Output the [X, Y] coordinate of the center of the cell containing the given text.  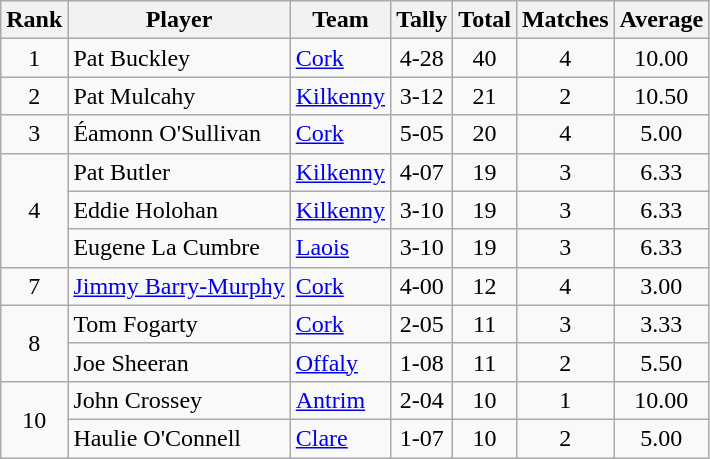
Team [340, 20]
Tom Fogarty [179, 324]
John Crossey [179, 400]
Pat Butler [179, 172]
5-05 [422, 134]
Offaly [340, 362]
2-05 [422, 324]
Joe Sheeran [179, 362]
1-07 [422, 438]
2-04 [422, 400]
1-08 [422, 362]
4-07 [422, 172]
Laois [340, 248]
21 [485, 96]
8 [34, 343]
Matches [565, 20]
4-28 [422, 58]
Haulie O'Connell [179, 438]
3.33 [662, 324]
Eddie Holohan [179, 210]
5.50 [662, 362]
Pat Buckley [179, 58]
7 [34, 286]
Player [179, 20]
3-12 [422, 96]
Clare [340, 438]
Total [485, 20]
20 [485, 134]
Pat Mulcahy [179, 96]
Éamonn O'Sullivan [179, 134]
3.00 [662, 286]
Tally [422, 20]
40 [485, 58]
12 [485, 286]
Average [662, 20]
Antrim [340, 400]
Eugene La Cumbre [179, 248]
10.50 [662, 96]
Rank [34, 20]
Jimmy Barry-Murphy [179, 286]
4-00 [422, 286]
